Pinpoint the cell where the given text exists, returning its (x, y) midpoint coordinate. 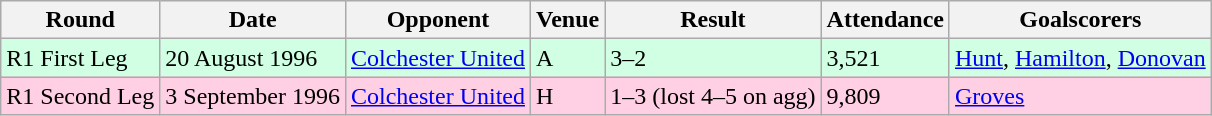
Opponent (438, 20)
Attendance (885, 20)
Venue (568, 20)
9,809 (885, 96)
Goalscorers (1080, 20)
A (568, 58)
20 August 1996 (253, 58)
Result (713, 20)
1–3 (lost 4–5 on agg) (713, 96)
H (568, 96)
Groves (1080, 96)
R1 Second Leg (80, 96)
3–2 (713, 58)
3,521 (885, 58)
Round (80, 20)
Hunt, Hamilton, Donovan (1080, 58)
Date (253, 20)
3 September 1996 (253, 96)
R1 First Leg (80, 58)
